Provide the (x, y) coordinate of the cell's center where the given text is located.  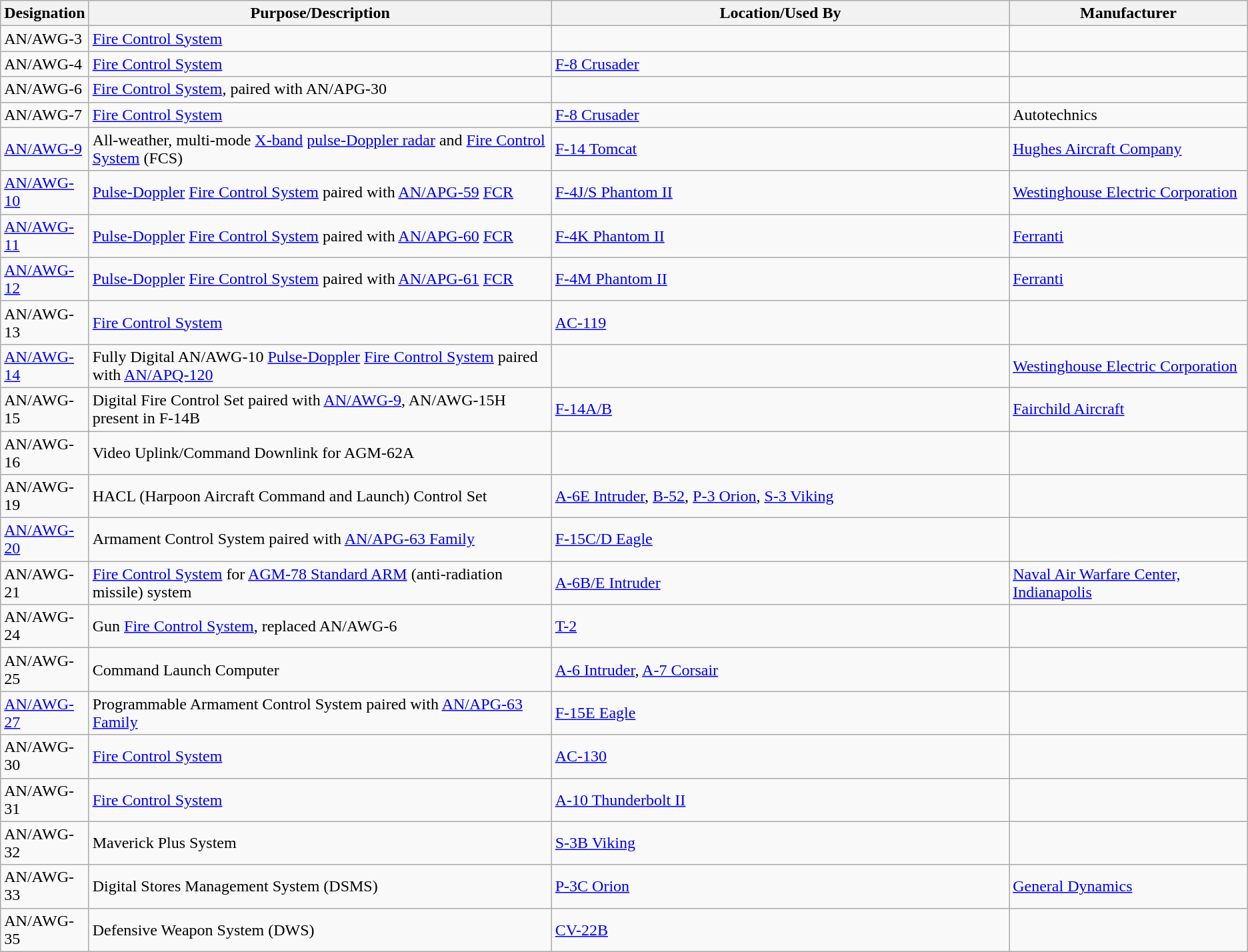
Pulse-Doppler Fire Control System paired with AN/APG-60 FCR (320, 236)
Autotechnics (1129, 115)
F-15C/D Eagle (780, 540)
F-4J/S Phantom II (780, 192)
AN/AWG-35 (45, 929)
F-4K Phantom II (780, 236)
AN/AWG-13 (45, 323)
P-3C Orion (780, 887)
Gun Fire Control System, replaced AN/AWG-6 (320, 627)
All-weather, multi-mode X-band pulse-Doppler radar and Fire Control System (FCS) (320, 149)
Digital Fire Control Set paired with AN/AWG-9, AN/AWG-15H present in F-14B (320, 409)
Pulse-Doppler Fire Control System paired with AN/APG-59 FCR (320, 192)
Armament Control System paired with AN/APG-63 Family (320, 540)
Command Launch Computer (320, 669)
CV-22B (780, 929)
AN/AWG-25 (45, 669)
AN/AWG-6 (45, 89)
F-15E Eagle (780, 713)
A-10 Thunderbolt II (780, 800)
Fire Control System, paired with AN/APG-30 (320, 89)
AN/AWG-33 (45, 887)
Naval Air Warfare Center, Indianapolis (1129, 583)
F-4M Phantom II (780, 279)
AN/AWG-11 (45, 236)
AN/AWG-30 (45, 756)
Designation (45, 13)
HACL (Harpoon Aircraft Command and Launch) Control Set (320, 496)
AN/AWG-14 (45, 365)
F-14A/B (780, 409)
General Dynamics (1129, 887)
AN/AWG-16 (45, 452)
AN/AWG-19 (45, 496)
Location/Used By (780, 13)
Video Uplink/Command Downlink for AGM-62A (320, 452)
AN/AWG-24 (45, 627)
A-6 Intruder, A-7 Corsair (780, 669)
AN/AWG-15 (45, 409)
T-2 (780, 627)
Purpose/Description (320, 13)
Defensive Weapon System (DWS) (320, 929)
AN/AWG-31 (45, 800)
AN/AWG-3 (45, 39)
A-6E Intruder, B-52, P-3 Orion, S-3 Viking (780, 496)
Manufacturer (1129, 13)
AN/AWG-12 (45, 279)
Programmable Armament Control System paired with AN/APG-63 Family (320, 713)
AC-119 (780, 323)
Fire Control System for AGM-78 Standard ARM (anti-radiation missile) system (320, 583)
Maverick Plus System (320, 843)
AN/AWG-27 (45, 713)
AN/AWG-10 (45, 192)
A-6B/E Intruder (780, 583)
AN/AWG-9 (45, 149)
AN/AWG-32 (45, 843)
Fully Digital AN/AWG-10 Pulse-Doppler Fire Control System paired with AN/APQ-120 (320, 365)
AN/AWG-20 (45, 540)
AN/AWG-4 (45, 64)
Digital Stores Management System (DSMS) (320, 887)
AN/AWG-21 (45, 583)
Pulse-Doppler Fire Control System paired with AN/APG-61 FCR (320, 279)
Hughes Aircraft Company (1129, 149)
Fairchild Aircraft (1129, 409)
S-3B Viking (780, 843)
F-14 Tomcat (780, 149)
AN/AWG-7 (45, 115)
AC-130 (780, 756)
